Extract the (x, y) coordinate from the center of the cell holding the provided text.  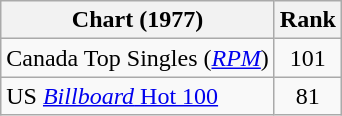
Canada Top Singles (RPM) (138, 58)
Chart (1977) (138, 20)
101 (308, 58)
US Billboard Hot 100 (138, 96)
Rank (308, 20)
81 (308, 96)
